Find where the given text appears and provide that cell's center as (X, Y) coordinate. 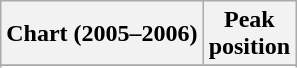
Peakposition (249, 34)
Chart (2005–2006) (102, 34)
